Extract the (X, Y) coordinate from the center of the cell holding the provided text.  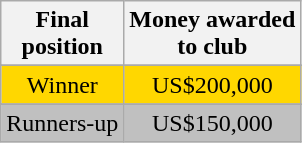
Winner (62, 85)
Runners-up (62, 123)
Money awardedto club (212, 34)
US$150,000 (212, 123)
US$200,000 (212, 85)
Finalposition (62, 34)
